Output the [X, Y] coordinate of the center of the cell containing the given text.  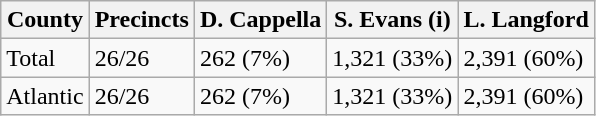
S. Evans (i) [392, 20]
L. Langford [526, 20]
Total [45, 58]
D. Cappella [260, 20]
County [45, 20]
Atlantic [45, 96]
Precincts [142, 20]
